From the cell containing the given text, extract its center point as (x, y) coordinate. 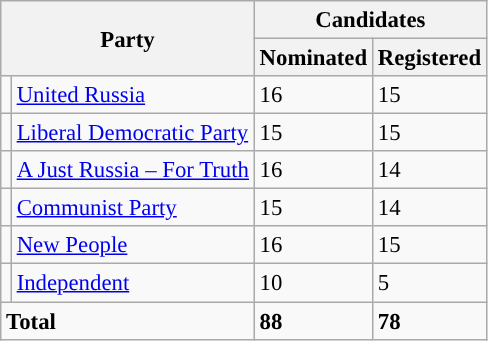
10 (313, 283)
5 (429, 283)
78 (429, 321)
Liberal Democratic Party (132, 133)
Candidates (370, 20)
88 (313, 321)
New People (132, 245)
Registered (429, 58)
Communist Party (132, 208)
A Just Russia – For Truth (132, 170)
Total (128, 321)
Independent (132, 283)
Party (128, 38)
United Russia (132, 95)
Nominated (313, 58)
